Determine the [x, y] coordinate at the center of the cell enclosing the given text.  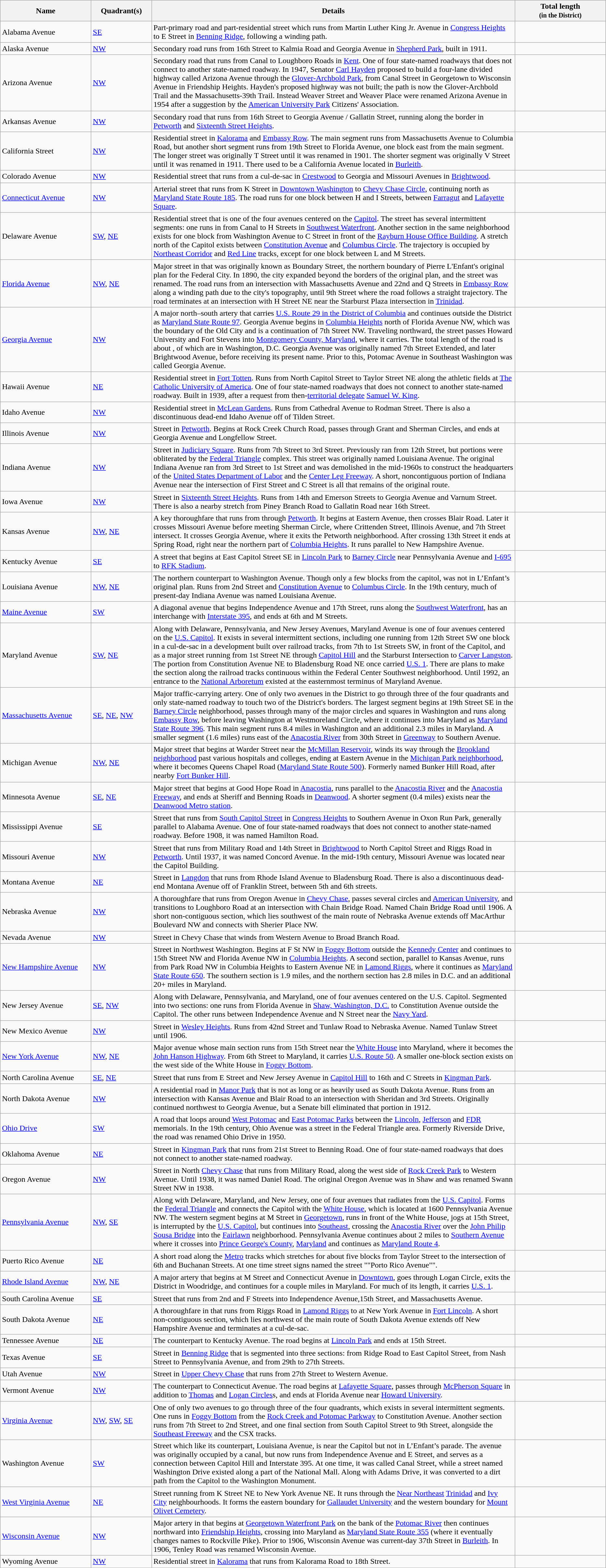
Hawaii Avenue [46, 387]
Connecticut Avenue [46, 197]
New Mexico Avenue [46, 1031]
Kentucky Avenue [46, 561]
Street in Petworth. Begins at Rock Creek Church Road, passes through Grant and Sherman Circles, and ends at Georgia Avenue and Longfellow Street. [333, 433]
Rhode Island Avenue [46, 1281]
Street in Wesley Heights. Runs from 42nd Street and Tunlaw Road to Nebraska Avenue. Named Tunlaw Street until 1906. [333, 1031]
Indiana Avenue [46, 468]
Idaho Avenue [46, 412]
Colorado Avenue [46, 176]
South Carolina Avenue [46, 1298]
New York Avenue [46, 1056]
NW, SE [121, 1222]
New Hampshire Avenue [46, 967]
SE, NW [121, 1006]
Montana Avenue [46, 882]
Georgia Avenue [46, 339]
Delaware Avenue [46, 236]
North Dakota Avenue [46, 1099]
Nebraska Avenue [46, 912]
Iowa Avenue [46, 502]
Utah Avenue [46, 1374]
Massachusetts Avenue [46, 716]
Wisconsin Avenue [46, 1536]
Puerto Rico Avenue [46, 1261]
Florida Avenue [46, 283]
North Carolina Avenue [46, 1077]
Virginia Avenue [46, 1421]
SE, NE, NW [121, 716]
Residential street in Kalorama that runs from Kalorama Road to 18th Street. [333, 1562]
Washington Avenue [46, 1463]
Arkansas Avenue [46, 121]
Street in Upper Chevy Chase that runs from 27th Street to Western Avenue. [333, 1374]
NW, SW, SE [121, 1421]
Oklahoma Avenue [46, 1154]
Oregon Avenue [46, 1179]
Mississippi Avenue [46, 827]
Louisiana Avenue [46, 587]
Residential street that runs from a cul-de-sac in Crestwood to Georgia and Missouri Avenues in Brightwood. [333, 176]
Kansas Avenue [46, 532]
Alaska Avenue [46, 49]
Michigan Avenue [46, 763]
Alabama Avenue [46, 32]
California Street [46, 151]
Secondary road runs from 16th Street to Kalmia Road and Georgia Avenue in Shepherd Park, built in 1911. [333, 49]
Maryland Avenue [46, 655]
Total length(in the District) [561, 11]
New Jersey Avenue [46, 1006]
Illinois Avenue [46, 433]
West Virginia Avenue [46, 1502]
Ohio Drive [46, 1128]
South Dakota Avenue [46, 1319]
Name [46, 11]
Arizona Avenue [46, 83]
Quadrant(s) [121, 11]
The counterpart to Kentucky Avenue. The road begins at Lincoln Park and ends at 15th Street. [333, 1340]
Secondary road that runs from 16th Street to Georgia Avenue / Gallatin Street, running along the border in Petworth and Sixteenth Street Heights. [333, 121]
Maine Avenue [46, 612]
Missouri Avenue [46, 856]
Street that runs from 2nd and F Streets into Independence Avenue,15th Street, and Massachusetts Avenue. [333, 1298]
Details [333, 11]
Texas Avenue [46, 1357]
Nevada Avenue [46, 937]
Pennsylvania Avenue [46, 1222]
Minnesota Avenue [46, 797]
Tennessee Avenue [46, 1340]
Street that runs from E Street and New Jersey Avenue in Capitol Hill to 16th and C Streets in Kingman Park. [333, 1077]
Street in Chevy Chase that winds from Western Avenue to Broad Branch Road. [333, 937]
Vermont Avenue [46, 1391]
Wyoming Avenue [46, 1562]
A street that begins at East Capitol Street SE in Lincoln Park to Barney Circle near Pennsylvania Avenue and I-695 to RFK Stadium. [333, 561]
